Provide the (X, Y) coordinate of the cell's center where the given text is located.  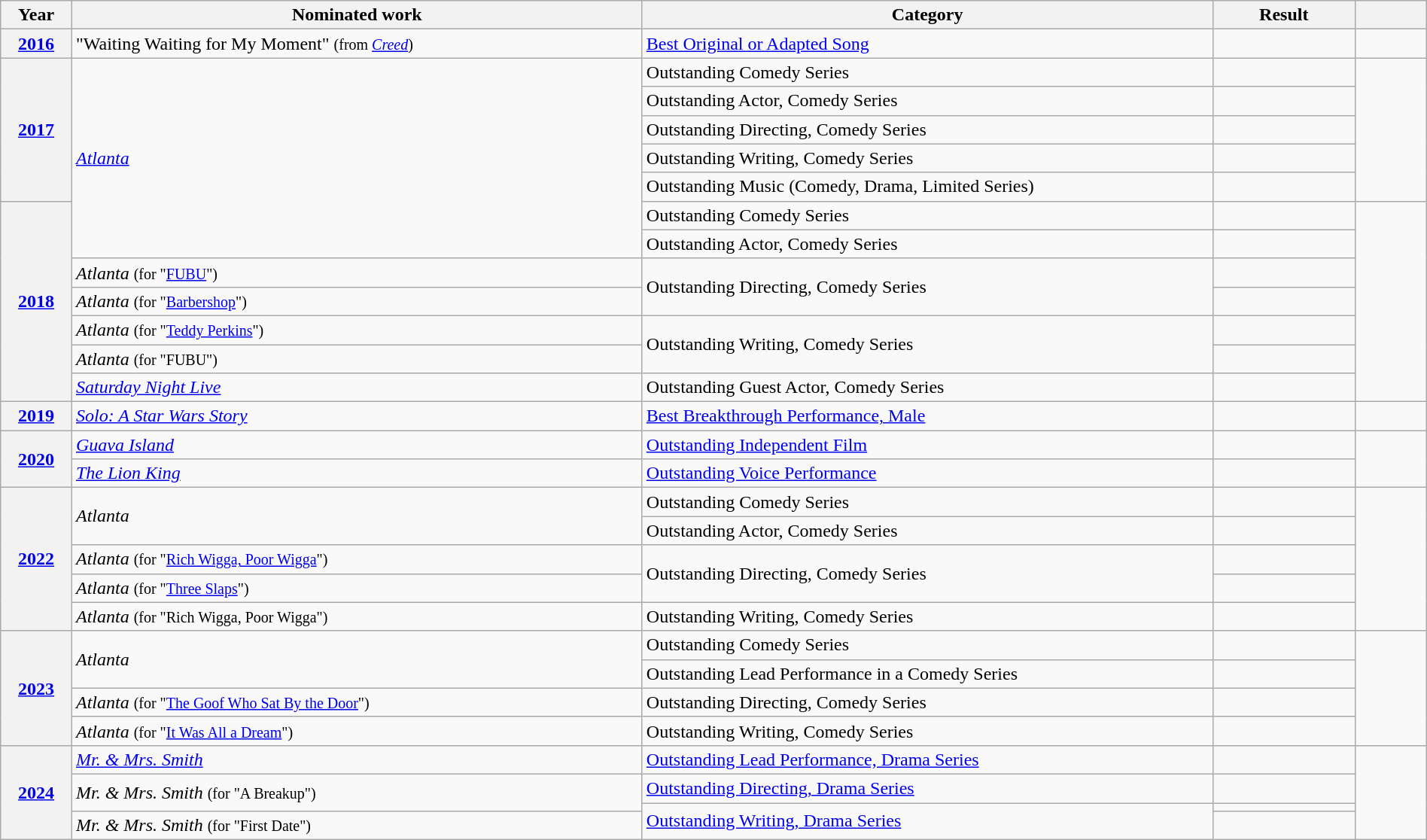
"Waiting Waiting for My Moment" (from Creed) (357, 44)
Category (927, 15)
Saturday Night Live (357, 388)
Atlanta (for "Barbershop") (357, 301)
Atlanta (for "Teddy Perkins") (357, 330)
2023 (36, 688)
2022 (36, 559)
Atlanta (for "It Was All a Dream") (357, 731)
Outstanding Guest Actor, Comedy Series (927, 388)
Outstanding Music (Comedy, Drama, Limited Series) (927, 187)
Solo: A Star Wars Story (357, 416)
2019 (36, 416)
The Lion King (357, 473)
2024 (36, 792)
Outstanding Lead Performance in a Comedy Series (927, 674)
Mr. & Mrs. Smith (for "A Breakup") (357, 792)
Best Breakthrough Performance, Male (927, 416)
Result (1284, 15)
Outstanding Independent Film (927, 445)
Year (36, 15)
Outstanding Directing, Drama Series (927, 788)
Outstanding Lead Performance, Drama Series (927, 759)
2017 (36, 129)
Guava Island (357, 445)
Mr. & Mrs. Smith (357, 759)
Atlanta (for "The Goof Who Sat By the Door") (357, 702)
2020 (36, 459)
Nominated work (357, 15)
Best Original or Adapted Song (927, 44)
Outstanding Writing, Drama Series (927, 820)
Outstanding Voice Performance (927, 473)
2016 (36, 44)
2018 (36, 301)
Atlanta (for "Three Slaps") (357, 588)
Mr. & Mrs. Smith (for "First Date") (357, 826)
